Detect which cell encompasses the target text, then output its (x, y) center coordinate. 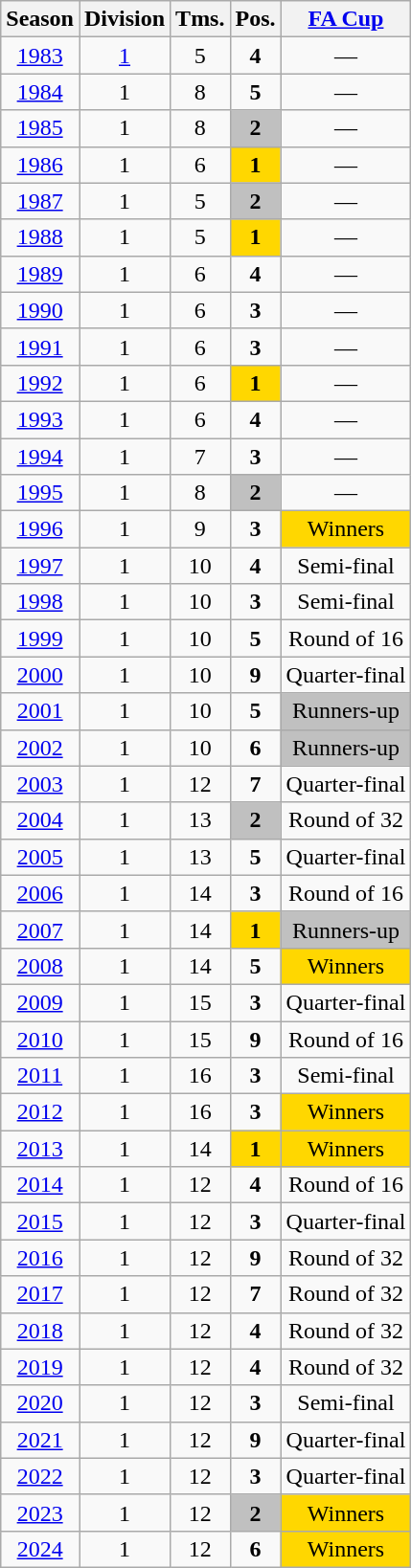
1991 (40, 347)
2013 (40, 1149)
2000 (40, 675)
1992 (40, 383)
1990 (40, 310)
Pos. (255, 19)
2014 (40, 1185)
1998 (40, 602)
2002 (40, 748)
1987 (40, 201)
1988 (40, 237)
2016 (40, 1258)
2003 (40, 784)
FA Cup (346, 19)
2017 (40, 1294)
2024 (40, 1549)
2011 (40, 1076)
2005 (40, 857)
2001 (40, 711)
Season (40, 19)
2023 (40, 1512)
2012 (40, 1112)
2019 (40, 1367)
1999 (40, 638)
2006 (40, 893)
2009 (40, 1002)
1986 (40, 165)
2004 (40, 820)
1989 (40, 274)
2015 (40, 1221)
2020 (40, 1403)
2008 (40, 966)
2010 (40, 1039)
2018 (40, 1331)
1994 (40, 457)
1985 (40, 128)
1996 (40, 529)
1983 (40, 56)
2007 (40, 930)
1984 (40, 92)
Division (125, 19)
2022 (40, 1476)
1995 (40, 493)
1993 (40, 419)
Tms. (200, 19)
2021 (40, 1440)
1997 (40, 566)
